Detect which cell encompasses the target text, then output its [X, Y] center coordinate. 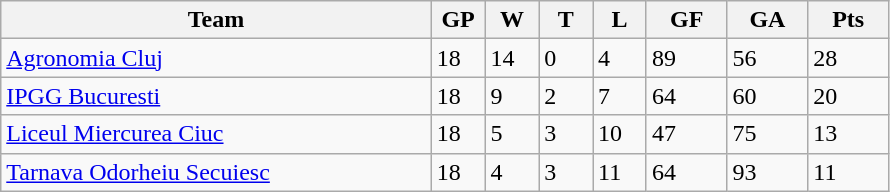
60 [768, 96]
GP [458, 20]
93 [768, 172]
2 [566, 96]
13 [848, 134]
89 [686, 58]
W [512, 20]
10 [620, 134]
5 [512, 134]
Tarnava Odorheiu Secuiesc [216, 172]
Team [216, 20]
L [620, 20]
T [566, 20]
Liceul Miercurea Ciuc [216, 134]
IPGG Bucuresti [216, 96]
GA [768, 20]
7 [620, 96]
75 [768, 134]
56 [768, 58]
14 [512, 58]
47 [686, 134]
Pts [848, 20]
20 [848, 96]
0 [566, 58]
GF [686, 20]
Agronomia Cluj [216, 58]
28 [848, 58]
9 [512, 96]
